From the cell containing the given text, extract its center point as (X, Y) coordinate. 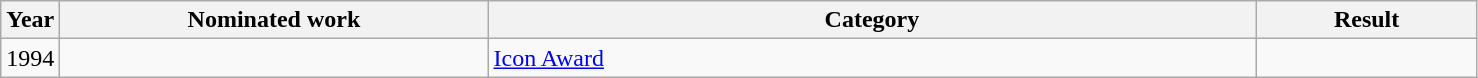
Icon Award (872, 58)
Nominated work (274, 20)
Year (30, 20)
Category (872, 20)
Result (1366, 20)
1994 (30, 58)
